Find where the given text appears and provide that cell's center as [X, Y] coordinate. 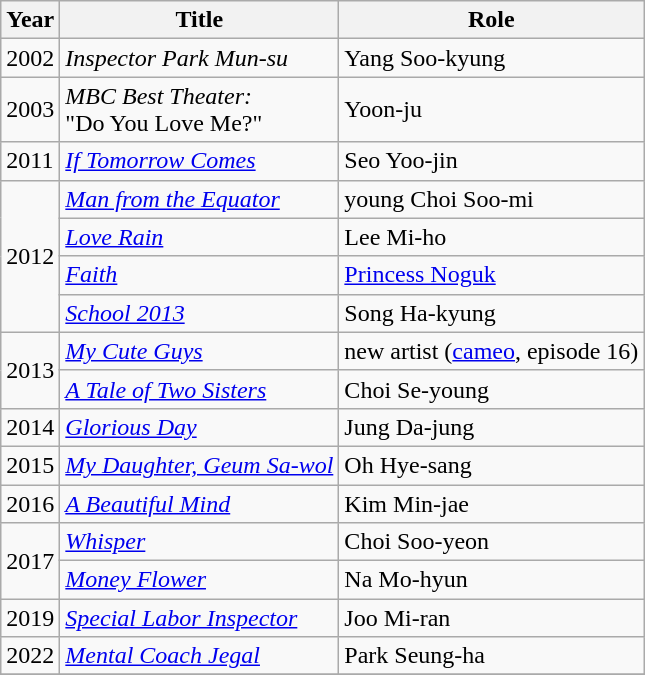
Park Seung-ha [492, 656]
Choi Soo-yeon [492, 542]
Whisper [200, 542]
2012 [30, 256]
Special Labor Inspector [200, 618]
Seo Yoo-jin [492, 161]
Princess Noguk [492, 275]
2014 [30, 427]
Jung Da-jung [492, 427]
Joo Mi-ran [492, 618]
A Tale of Two Sisters [200, 389]
2011 [30, 161]
Title [200, 20]
2002 [30, 58]
My Cute Guys [200, 351]
2013 [30, 370]
Money Flower [200, 580]
Man from the Equator [200, 199]
If Tomorrow Comes [200, 161]
Oh Hye-sang [492, 465]
2022 [30, 656]
Role [492, 20]
Glorious Day [200, 427]
Na Mo-hyun [492, 580]
MBC Best Theater:"Do You Love Me?" [200, 110]
Yoon-ju [492, 110]
young Choi Soo-mi [492, 199]
Faith [200, 275]
School 2013 [200, 313]
Choi Se-young [492, 389]
new artist (cameo, episode 16) [492, 351]
2003 [30, 110]
Mental Coach Jegal [200, 656]
Song Ha-kyung [492, 313]
2019 [30, 618]
A Beautiful Mind [200, 503]
Year [30, 20]
2015 [30, 465]
Love Rain [200, 237]
2017 [30, 561]
Inspector Park Mun-su [200, 58]
2016 [30, 503]
Lee Mi-ho [492, 237]
Yang Soo-kyung [492, 58]
Kim Min-jae [492, 503]
My Daughter, Geum Sa-wol [200, 465]
